Return the (x, y) coordinate for the center point of the cell that contains the specified text.  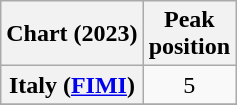
Peakposition (189, 34)
Chart (2023) (72, 34)
Italy (FIMI) (72, 85)
5 (189, 85)
